From the cell containing the given text, extract its center point as (x, y) coordinate. 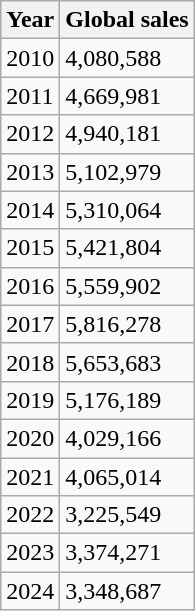
2017 (30, 324)
2019 (30, 400)
Global sales (127, 20)
3,348,687 (127, 591)
5,102,979 (127, 172)
2022 (30, 515)
3,374,271 (127, 553)
4,065,014 (127, 477)
2013 (30, 172)
2023 (30, 553)
5,816,278 (127, 324)
5,653,683 (127, 362)
4,029,166 (127, 438)
2010 (30, 58)
Year (30, 20)
4,669,981 (127, 96)
5,176,189 (127, 400)
2014 (30, 210)
2021 (30, 477)
2018 (30, 362)
2012 (30, 134)
5,421,804 (127, 248)
2016 (30, 286)
5,559,902 (127, 286)
2011 (30, 96)
4,940,181 (127, 134)
2015 (30, 248)
4,080,588 (127, 58)
3,225,549 (127, 515)
2020 (30, 438)
2024 (30, 591)
5,310,064 (127, 210)
